Extract the (X, Y) coordinate from the center of the cell holding the provided text.  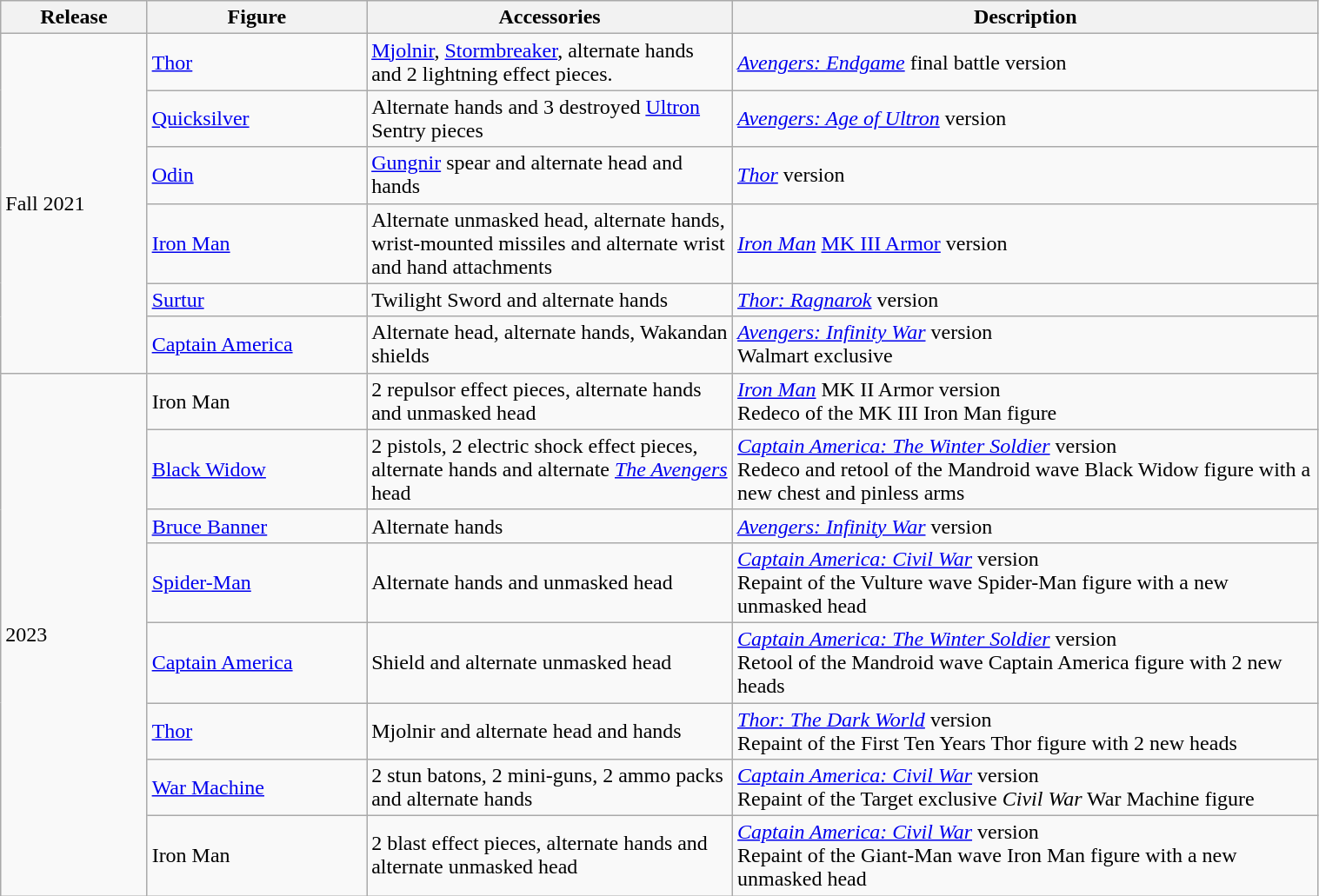
Avengers: Infinity War versionWalmart exclusive (1026, 344)
Twilight Sword and alternate hands (550, 300)
Quicksilver (257, 118)
Alternate head, alternate hands, Wakandan shields (550, 344)
War Machine (257, 787)
Captain America: Civil War versionRepaint of the Target exclusive Civil War War Machine figure (1026, 787)
Figure (257, 17)
Iron Man MK II Armor versionRedeco of the MK III Iron Man figure (1026, 402)
Avengers: Age of Ultron version (1026, 118)
Bruce Banner (257, 526)
Surtur (257, 300)
2023 (74, 634)
Shield and alternate unmasked head (550, 662)
Spider-Man (257, 582)
Alternate hands and unmasked head (550, 582)
Captain America: The Winter Soldier versionRedeco and retool of the Mandroid wave Black Widow figure with a new chest and pinless arms (1026, 469)
Accessories (550, 17)
Thor: Ragnarok version (1026, 300)
Odin (257, 176)
Alternate hands and 3 destroyed Ultron Sentry pieces (550, 118)
2 repulsor effect pieces, alternate hands and unmasked head (550, 402)
Mjolnir and alternate head and hands (550, 730)
Avengers: Endgame final battle version (1026, 63)
Fall 2021 (74, 203)
Thor version (1026, 176)
Description (1026, 17)
Alternate hands (550, 526)
Gungnir spear and alternate head and hands (550, 176)
Alternate unmasked head, alternate hands, wrist-mounted missiles and alternate wrist and hand attachments (550, 243)
Captain America: Civil War versionRepaint of the Vulture wave Spider-Man figure with a new unmasked head (1026, 582)
Mjolnir, Stormbreaker, alternate hands and 2 lightning effect pieces. (550, 63)
Black Widow (257, 469)
2 blast effect pieces, alternate hands and alternate unmasked head (550, 856)
2 pistols, 2 electric shock effect pieces, alternate hands and alternate The Avengers head (550, 469)
Iron Man MK III Armor version (1026, 243)
Release (74, 17)
Captain America: Civil War versionRepaint of the Giant-Man wave Iron Man figure with a new unmasked head (1026, 856)
2 stun batons, 2 mini-guns, 2 ammo packs and alternate hands (550, 787)
Thor: The Dark World versionRepaint of the First Ten Years Thor figure with 2 new heads (1026, 730)
Avengers: Infinity War version (1026, 526)
Captain America: The Winter Soldier versionRetool of the Mandroid wave Captain America figure with 2 new heads (1026, 662)
